Return (x, y) of the center of cell containing provided text 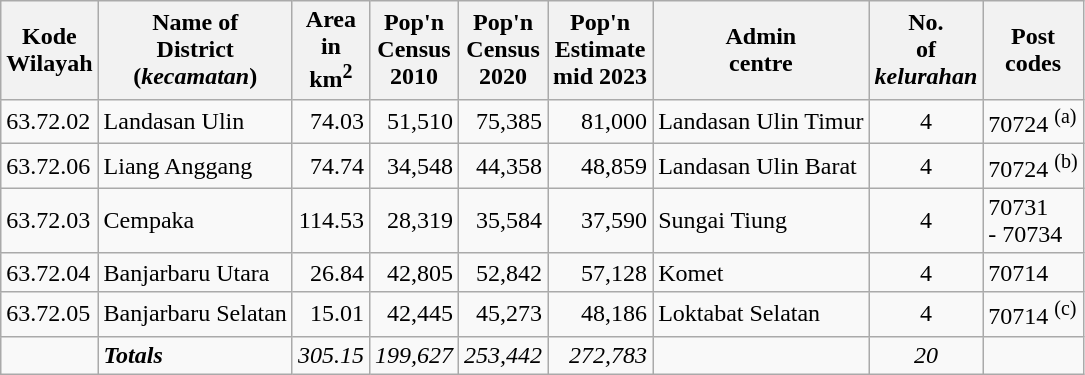
Totals (195, 355)
Banjarbaru Utara (195, 272)
Area in km2 (330, 50)
52,842 (504, 272)
Landasan Ulin Barat (761, 166)
74.03 (330, 122)
No. ofkelurahan (926, 50)
70714 (c) (1033, 314)
Landasan Ulin (195, 122)
114.53 (330, 220)
48,186 (600, 314)
26.84 (330, 272)
75,385 (504, 122)
Pop'nCensus2020 (504, 50)
70714 (1033, 272)
Cempaka (195, 220)
253,442 (504, 355)
63.72.03 (50, 220)
34,548 (414, 166)
51,510 (414, 122)
28,319 (414, 220)
Name ofDistrict (kecamatan) (195, 50)
48,859 (600, 166)
63.72.06 (50, 166)
Pop'nEstimatemid 2023 (600, 50)
42,445 (414, 314)
Pop'nCensus2010 (414, 50)
Liang Anggang (195, 166)
20 (926, 355)
81,000 (600, 122)
63.72.04 (50, 272)
Komet (761, 272)
Loktabat Selatan (761, 314)
57,128 (600, 272)
272,783 (600, 355)
15.01 (330, 314)
305.15 (330, 355)
42,805 (414, 272)
45,273 (504, 314)
Admincentre (761, 50)
70724 (b) (1033, 166)
Sungai Tiung (761, 220)
199,627 (414, 355)
63.72.02 (50, 122)
63.72.05 (50, 314)
70731- 70734 (1033, 220)
Kode Wilayah (50, 50)
37,590 (600, 220)
Postcodes (1033, 50)
70724 (a) (1033, 122)
74.74 (330, 166)
Landasan Ulin Timur (761, 122)
44,358 (504, 166)
35,584 (504, 220)
Banjarbaru Selatan (195, 314)
